Output the (X, Y) coordinate of the center of the cell containing the given text.  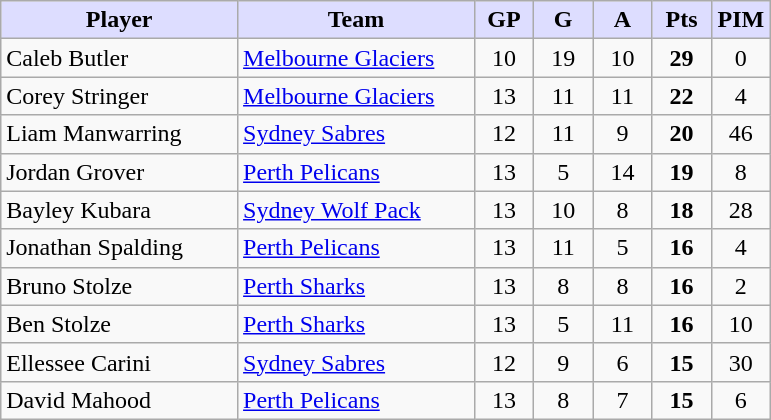
Jonathan Spalding (120, 248)
Sydney Wolf Pack (356, 210)
Caleb Butler (120, 58)
28 (740, 210)
Pts (682, 20)
Bayley Kubara (120, 210)
A (622, 20)
22 (682, 96)
Ben Stolze (120, 324)
Liam Manwarring (120, 134)
Jordan Grover (120, 172)
G (564, 20)
30 (740, 362)
7 (622, 400)
Player (120, 20)
18 (682, 210)
Bruno Stolze (120, 286)
2 (740, 286)
GP (504, 20)
Ellessee Carini (120, 362)
Corey Stringer (120, 96)
29 (682, 58)
PIM (740, 20)
David Mahood (120, 400)
0 (740, 58)
Team (356, 20)
46 (740, 134)
14 (622, 172)
20 (682, 134)
